Locate the cell with the specified text and output its (x, y) center coordinate. 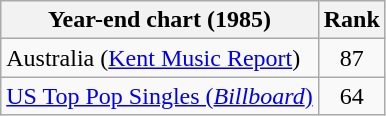
87 (352, 58)
Australia (Kent Music Report) (160, 58)
Rank (352, 20)
Year-end chart (1985) (160, 20)
64 (352, 96)
US Top Pop Singles (Billboard) (160, 96)
